For the text-containing cell, return its midpoint in (X, Y) coordinate format. 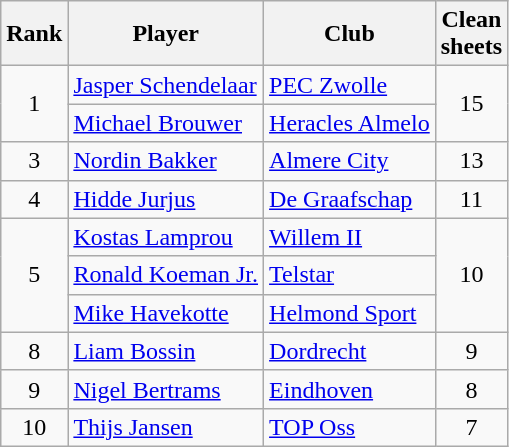
Telstar (350, 275)
Dordrecht (350, 351)
15 (471, 104)
5 (34, 275)
Player (166, 34)
PEC Zwolle (350, 85)
Eindhoven (350, 389)
TOP Oss (350, 427)
Ronald Koeman Jr. (166, 275)
Liam Bossin (166, 351)
Jasper Schendelaar (166, 85)
Rank (34, 34)
Almere City (350, 161)
7 (471, 427)
Mike Havekotte (166, 313)
De Graafschap (350, 199)
3 (34, 161)
Cleansheets (471, 34)
Nordin Bakker (166, 161)
Michael Brouwer (166, 123)
Willem II (350, 237)
Heracles Almelo (350, 123)
Helmond Sport (350, 313)
Thijs Jansen (166, 427)
Hidde Jurjus (166, 199)
Kostas Lamprou (166, 237)
4 (34, 199)
Club (350, 34)
Nigel Bertrams (166, 389)
1 (34, 104)
13 (471, 161)
11 (471, 199)
